Identify which cell holds the provided text, then report its [X, Y] central coordinate. 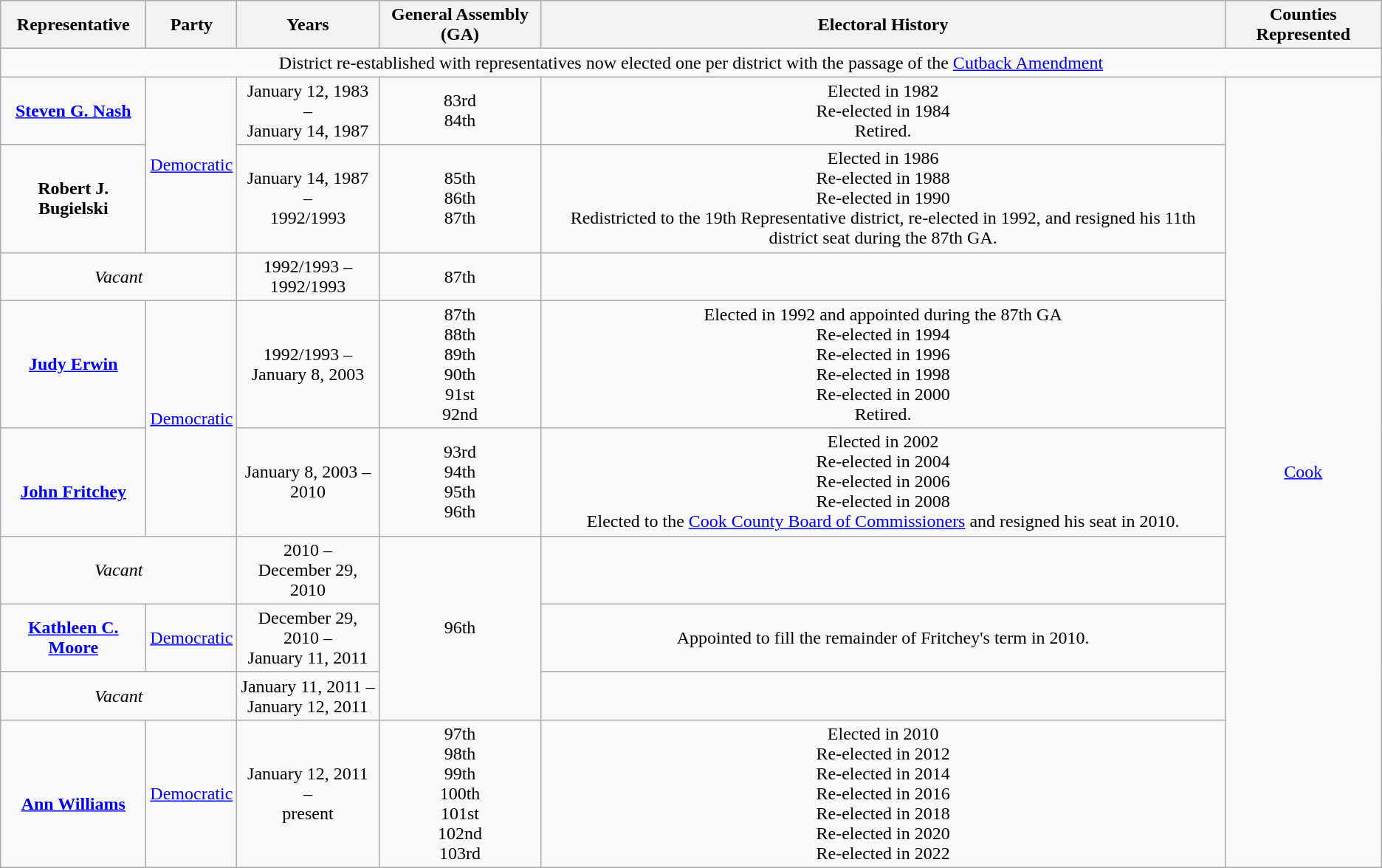
93rd94th95th96th [460, 482]
Judy Erwin [74, 365]
Party [192, 25]
Steven G. Nash [74, 111]
87th [460, 276]
General Assembly (GA) [460, 25]
Cook [1303, 472]
96th [460, 627]
January 12, 1983 –January 14, 1987 [308, 111]
Electoral History [883, 25]
Elected in 2002Re-elected in 2004Re-elected in 2006Re-elected in 2008Elected to the Cook County Board of Commissioners and resigned his seat in 2010. [883, 482]
January 8, 2003 –2010 [308, 482]
December 29, 2010 –January 11, 2011 [308, 638]
Appointed to fill the remainder of Fritchey's term in 2010. [883, 638]
Elected in 1982Re-elected in 1984Retired. [883, 111]
Robert J. Bugielski [74, 199]
83rd84th [460, 111]
Elected in 2010Re-elected in 2012Re-elected in 2014Re-elected in 2016Re-elected in 2018Re-elected in 2020Re-elected in 2022 [883, 793]
Years [308, 25]
January 12, 2011 –present [308, 793]
97th98th99th100th101st102nd103rd [460, 793]
Elected in 1992 and appointed during the 87th GARe-elected in 1994Re-elected in 1996Re-elected in 1998Re-elected in 2000Retired. [883, 365]
1992/1993 –1992/1993 [308, 276]
85th86th87th [460, 199]
Representative [74, 25]
2010 –December 29, 2010 [308, 570]
Counties Represented [1303, 25]
Kathleen C. Moore [74, 638]
John Fritchey [74, 482]
Ann Williams [74, 793]
District re-established with representatives now elected one per district with the passage of the Cutback Amendment [691, 63]
87th88th89th90th91st92nd [460, 365]
January 14, 1987 –1992/1993 [308, 199]
January 11, 2011 –January 12, 2011 [308, 695]
1992/1993 –January 8, 2003 [308, 365]
